Output the (X, Y) coordinate of the center of the cell containing the given text.  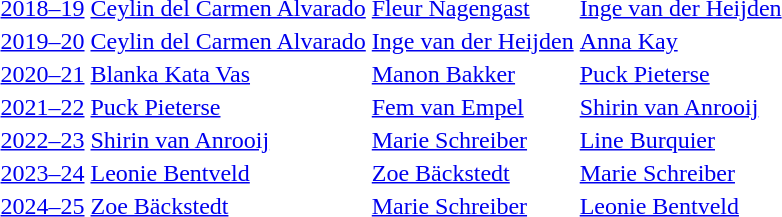
Puck Pieterse (228, 107)
Shirin van Anrooij (228, 140)
Leonie Bentveld (228, 173)
Manon Bakker (472, 74)
Blanka Kata Vas (228, 74)
Inge van der Heijden (472, 41)
Fem van Empel (472, 107)
Marie Schreiber (472, 140)
Zoe Bäckstedt (472, 173)
Ceylin del Carmen Alvarado (228, 41)
